Pinpoint the cell where the given text exists, returning its [X, Y] midpoint coordinate. 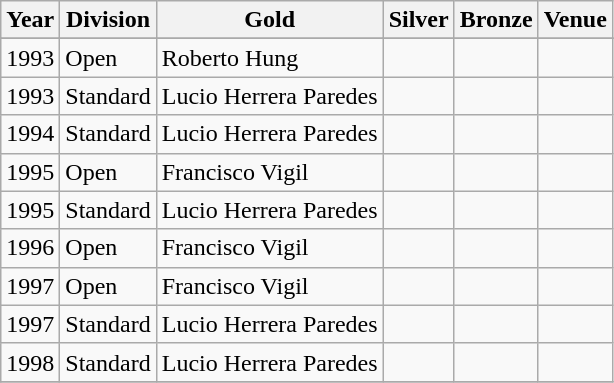
Division [108, 20]
Year [30, 20]
Gold [270, 20]
Venue [575, 20]
1998 [30, 362]
1994 [30, 134]
1996 [30, 248]
Bronze [496, 20]
Roberto Hung [270, 58]
Silver [418, 20]
